Find where the given text appears and provide that cell's center as (X, Y) coordinate. 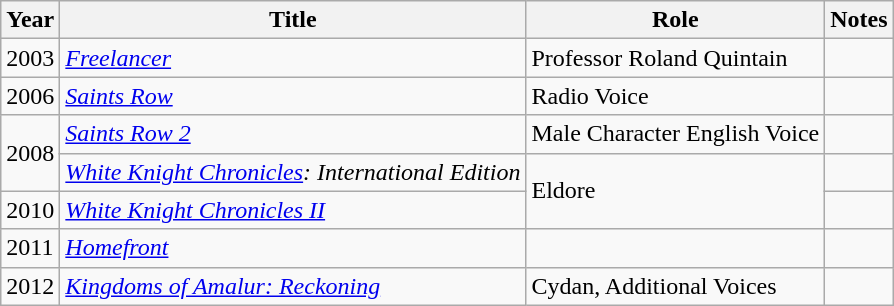
2012 (30, 286)
Saints Row 2 (293, 134)
2010 (30, 210)
Kingdoms of Amalur: Reckoning (293, 286)
2003 (30, 58)
Eldore (676, 191)
White Knight Chronicles: International Edition (293, 172)
Notes (859, 20)
2011 (30, 248)
2006 (30, 96)
Radio Voice (676, 96)
Cydan, Additional Voices (676, 286)
Male Character English Voice (676, 134)
Role (676, 20)
2008 (30, 153)
Freelancer (293, 58)
Title (293, 20)
Saints Row (293, 96)
White Knight Chronicles II (293, 210)
Homefront (293, 248)
Professor Roland Quintain (676, 58)
Year (30, 20)
